Output the (X, Y) coordinate of the center of the cell containing the given text.  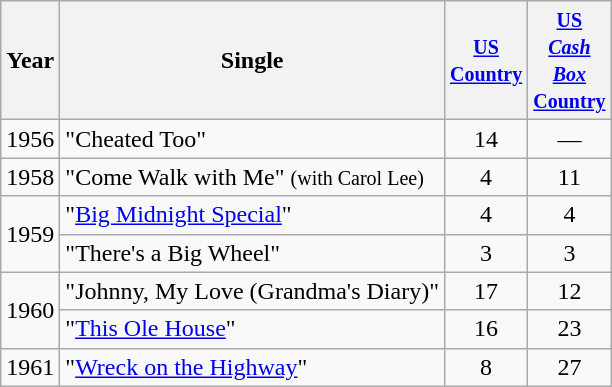
27 (570, 367)
12 (570, 291)
"Come Walk with Me" (with Carol Lee) (252, 177)
US Country (486, 60)
"Wreck on the Highway" (252, 367)
1959 (30, 234)
1956 (30, 139)
Year (30, 60)
"Cheated Too" (252, 139)
8 (486, 367)
17 (486, 291)
11 (570, 177)
"Big Midnight Special" (252, 215)
23 (570, 329)
1960 (30, 310)
1961 (30, 367)
Single (252, 60)
"This Ole House" (252, 329)
— (570, 139)
US Cash Box Country (570, 60)
16 (486, 329)
14 (486, 139)
"There's a Big Wheel" (252, 253)
"Johnny, My Love (Grandma's Diary)" (252, 291)
1958 (30, 177)
